Output the (x, y) coordinate of the center of the cell containing the given text.  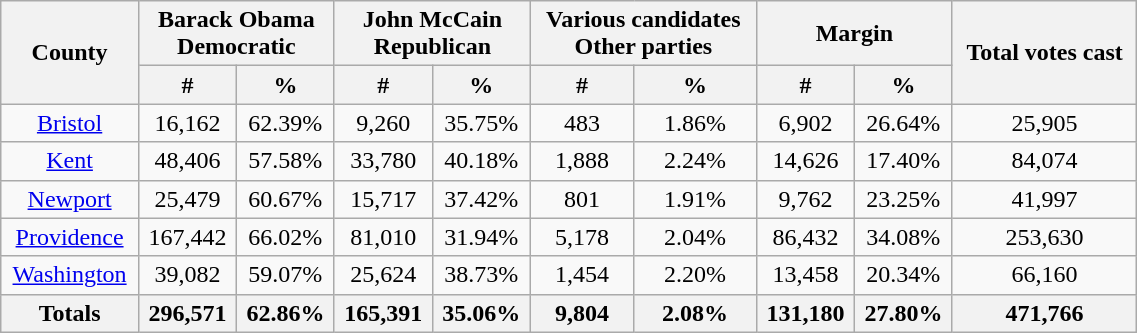
Newport (70, 199)
2.08% (696, 313)
471,766 (1044, 313)
33,780 (383, 161)
253,630 (1044, 237)
Providence (70, 237)
Bristol (70, 123)
62.39% (285, 123)
2.24% (696, 161)
483 (582, 123)
5,178 (582, 237)
37.42% (481, 199)
16,162 (187, 123)
Various candidatesOther parties (643, 34)
Margin (854, 34)
26.64% (903, 123)
9,260 (383, 123)
25,624 (383, 275)
86,432 (805, 237)
81,010 (383, 237)
35.75% (481, 123)
John McCainRepublican (432, 34)
20.34% (903, 275)
23.25% (903, 199)
57.58% (285, 161)
1,888 (582, 161)
38.73% (481, 275)
27.80% (903, 313)
84,074 (1044, 161)
25,479 (187, 199)
60.67% (285, 199)
9,804 (582, 313)
296,571 (187, 313)
66,160 (1044, 275)
165,391 (383, 313)
15,717 (383, 199)
14,626 (805, 161)
801 (582, 199)
40.18% (481, 161)
9,762 (805, 199)
34.08% (903, 237)
1.91% (696, 199)
167,442 (187, 237)
48,406 (187, 161)
59.07% (285, 275)
County (70, 52)
13,458 (805, 275)
Kent (70, 161)
39,082 (187, 275)
62.86% (285, 313)
2.04% (696, 237)
35.06% (481, 313)
25,905 (1044, 123)
Totals (70, 313)
Total votes cast (1044, 52)
31.94% (481, 237)
Washington (70, 275)
1.86% (696, 123)
6,902 (805, 123)
66.02% (285, 237)
41,997 (1044, 199)
17.40% (903, 161)
131,180 (805, 313)
Barack ObamaDemocratic (236, 34)
2.20% (696, 275)
1,454 (582, 275)
